Determine the (X, Y) coordinate at the center of the cell enclosing the given text.  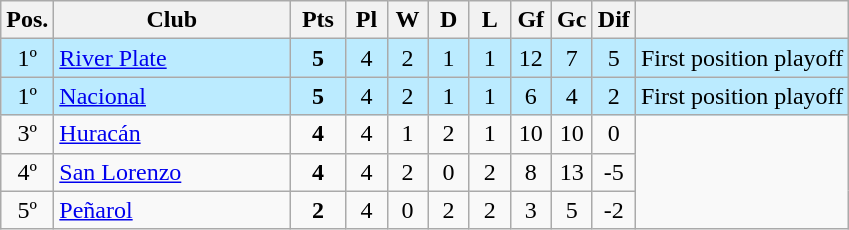
W (408, 20)
-5 (614, 172)
Peñarol (172, 210)
Nacional (172, 96)
12 (530, 58)
Pos. (28, 20)
D (448, 20)
Pl (366, 20)
4º (28, 172)
L (490, 20)
Club (172, 20)
Pts (318, 20)
Gf (530, 20)
3 (530, 210)
Dif (614, 20)
6 (530, 96)
-2 (614, 210)
5º (28, 210)
River Plate (172, 58)
3º (28, 134)
8 (530, 172)
San Lorenzo (172, 172)
13 (572, 172)
Huracán (172, 134)
7 (572, 58)
Gc (572, 20)
